Provide the (x, y) coordinate of the cell's center where the given text is located.  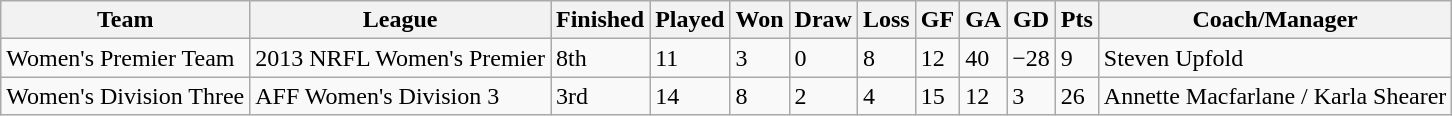
Pts (1076, 20)
15 (937, 96)
Women's Premier Team (126, 58)
Steven Upfold (1275, 58)
Won (760, 20)
Women's Division Three (126, 96)
26 (1076, 96)
14 (690, 96)
40 (984, 58)
3rd (600, 96)
Draw (823, 20)
11 (690, 58)
9 (1076, 58)
Finished (600, 20)
2 (823, 96)
0 (823, 58)
Played (690, 20)
Coach/Manager (1275, 20)
GA (984, 20)
Team (126, 20)
Loss (886, 20)
8th (600, 58)
League (400, 20)
4 (886, 96)
−28 (1032, 58)
GF (937, 20)
2013 NRFL Women's Premier (400, 58)
AFF Women's Division 3 (400, 96)
GD (1032, 20)
Annette Macfarlane / Karla Shearer (1275, 96)
